Return (X, Y) of the center of cell containing provided text 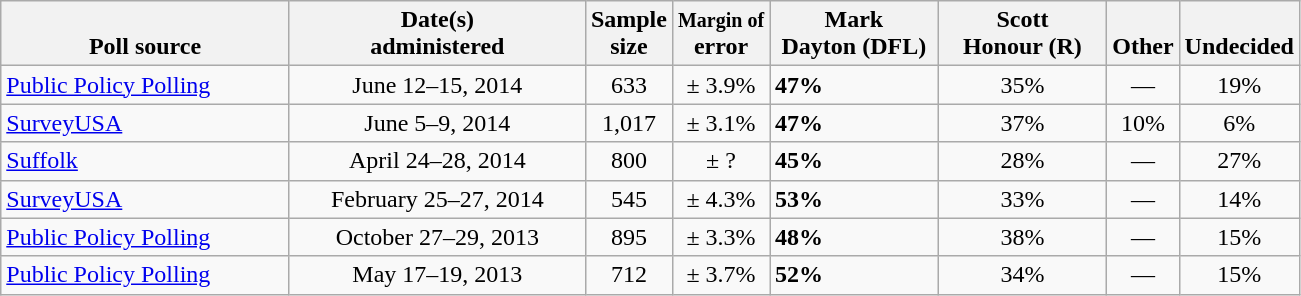
MarkDayton (DFL) (854, 34)
± ? (720, 161)
May 17–19, 2013 (437, 275)
633 (628, 85)
± 3.3% (720, 237)
Margin oferror (720, 34)
48% (854, 237)
February 25–27, 2014 (437, 199)
ScottHonour (R) (1022, 34)
Date(s)administered (437, 34)
Other (1143, 34)
28% (1022, 161)
6% (1239, 123)
19% (1239, 85)
35% (1022, 85)
27% (1239, 161)
± 3.1% (720, 123)
545 (628, 199)
± 4.3% (720, 199)
52% (854, 275)
37% (1022, 123)
712 (628, 275)
895 (628, 237)
10% (1143, 123)
October 27–29, 2013 (437, 237)
34% (1022, 275)
June 5–9, 2014 (437, 123)
Poll source (146, 34)
Samplesize (628, 34)
April 24–28, 2014 (437, 161)
800 (628, 161)
Undecided (1239, 34)
June 12–15, 2014 (437, 85)
± 3.9% (720, 85)
1,017 (628, 123)
45% (854, 161)
± 3.7% (720, 275)
53% (854, 199)
38% (1022, 237)
14% (1239, 199)
Suffolk (146, 161)
33% (1022, 199)
